Determine the (x, y) coordinate at the center of the cell enclosing the given text.  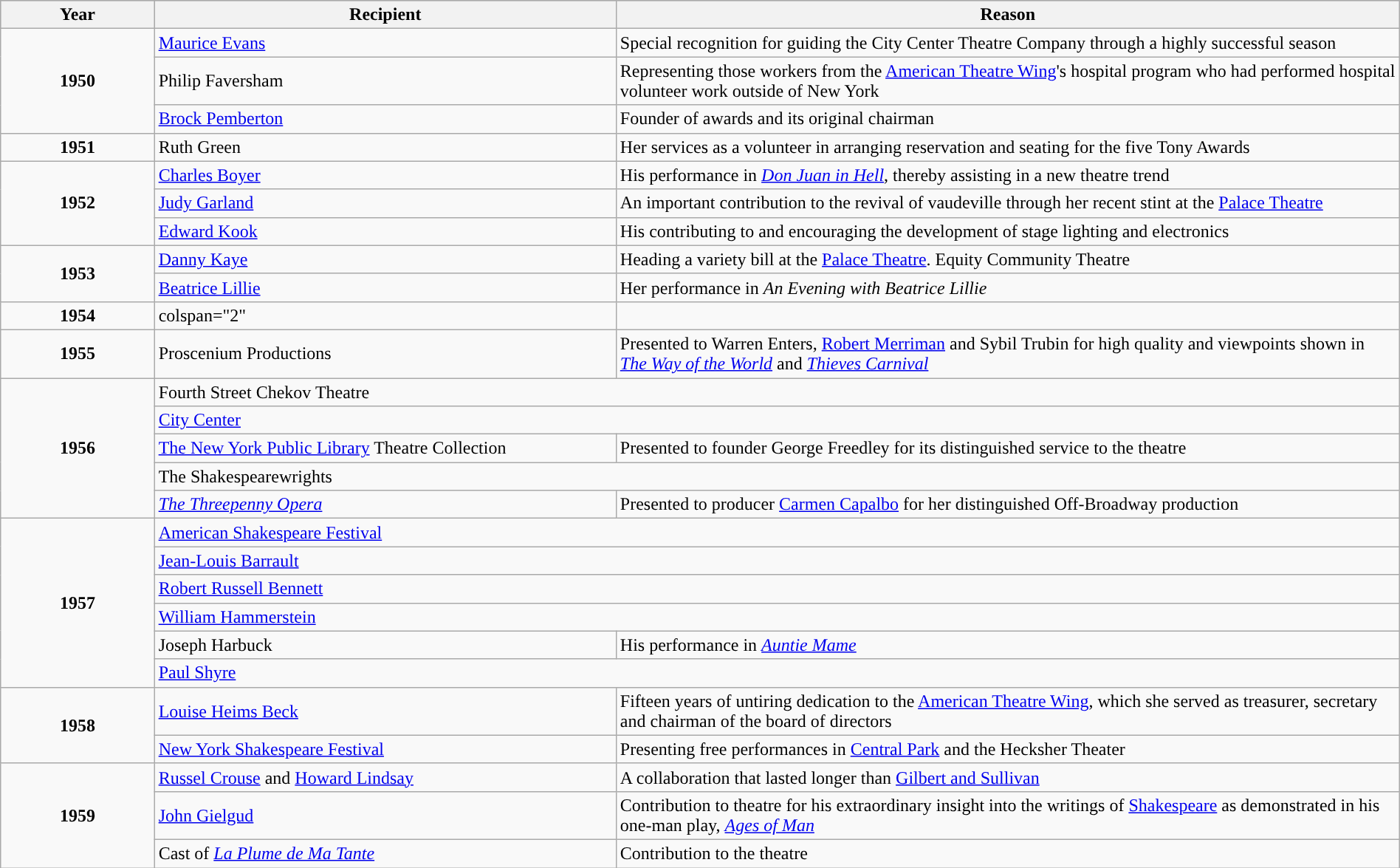
The Threepenny Opera (385, 505)
Founder of awards and its original chairman (1007, 119)
Beatrice Lillie (385, 287)
The Shakespearewrights (777, 476)
Robert Russell Bennett (777, 589)
Presenting free performances in Central Park and the Hecksher Theater (1007, 749)
Proscenium Productions (385, 353)
His performance in Don Juan in Hell, thereby assisting in a new theatre trend (1007, 175)
Cast of La Plume de Ma Tante (385, 853)
Russel Crouse and Howard Lindsay (385, 777)
1954 (78, 315)
Jean-Louis Barrault (777, 561)
Fifteen years of untiring dedication to the American Theatre Wing, which she served as treasurer, secretary and chairman of the board of directors (1007, 711)
Contribution to the theatre (1007, 853)
1950 (78, 81)
His performance in Auntie Mame (1007, 645)
Charles Boyer (385, 175)
Presented to founder George Freedley for its distinguished service to the theatre (1007, 448)
His contributing to and encouraging the development of stage lighting and electronics (1007, 231)
Edward Kook (385, 231)
Contribution to theatre for his extraordinary insight into the writings of Shakespeare as demonstrated in his one-man play, Ages of Man (1007, 816)
Reason (1007, 15)
City Center (777, 420)
Danny Kaye (385, 259)
Her performance in An Evening with Beatrice Lillie (1007, 287)
Representing those workers from the American Theatre Wing's hospital program who had performed hospital volunteer work outside of New York (1007, 81)
John Gielgud (385, 816)
William Hammerstein (777, 617)
1959 (78, 816)
colspan="2" (385, 315)
1952 (78, 203)
Special recognition for guiding the City Center Theatre Company through a highly successful season (1007, 43)
Louise Heims Beck (385, 711)
Maurice Evans (385, 43)
Heading a variety bill at the Palace Theatre. Equity Community Theatre (1007, 259)
An important contribution to the revival of vaudeville through her recent stint at the Palace Theatre (1007, 203)
1955 (78, 353)
Judy Garland (385, 203)
1956 (78, 448)
1957 (78, 603)
The New York Public Library Theatre Collection (385, 448)
1958 (78, 725)
Ruth Green (385, 147)
Her services as a volunteer in arranging reservation and seating for the five Tony Awards (1007, 147)
1951 (78, 147)
American Shakespeare Festival (777, 533)
Presented to Warren Enters, Robert Merriman and Sybil Trubin for high quality and viewpoints shown in The Way of the World and Thieves Carnival (1007, 353)
1953 (78, 273)
Joseph Harbuck (385, 645)
New York Shakespeare Festival (385, 749)
Brock Pemberton (385, 119)
Recipient (385, 15)
Presented to producer Carmen Capalbo for her distinguished Off-Broadway production (1007, 505)
A collaboration that lasted longer than Gilbert and Sullivan (1007, 777)
Philip Faversham (385, 81)
Year (78, 15)
Fourth Street Chekov Theatre (777, 392)
Paul Shyre (777, 673)
